Locate the cell with the specified text and output its [X, Y] center coordinate. 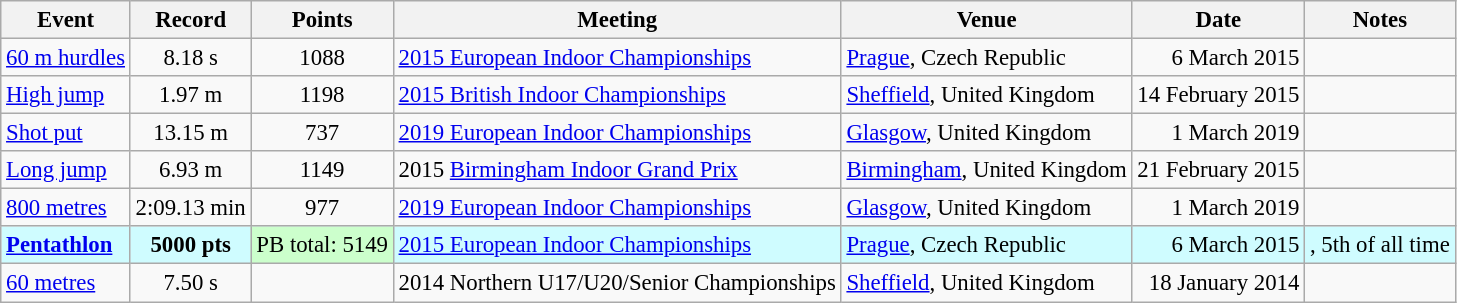
Date [1218, 20]
6.93 m [190, 170]
2:09.13 min [190, 208]
13.15 m [190, 133]
, 5th of all time [1380, 245]
PB total: 5149 [322, 245]
Pentathlon [66, 245]
5000 pts [190, 245]
Record [190, 20]
Venue [986, 20]
14 February 2015 [1218, 95]
Birmingham, United Kingdom [986, 170]
60 metres [66, 283]
800 metres [66, 208]
Notes [1380, 20]
Long jump [66, 170]
2014 Northern U17/U20/Senior Championships [617, 283]
7.50 s [190, 283]
8.18 s [190, 58]
2015 Birmingham Indoor Grand Prix [617, 170]
1.97 m [190, 95]
977 [322, 208]
1198 [322, 95]
Points [322, 20]
18 January 2014 [1218, 283]
Shot put [66, 133]
1088 [322, 58]
High jump [66, 95]
737 [322, 133]
2015 British Indoor Championships [617, 95]
60 m hurdles [66, 58]
Event [66, 20]
Meeting [617, 20]
1149 [322, 170]
21 February 2015 [1218, 170]
